Return (x, y) of the center of cell containing provided text 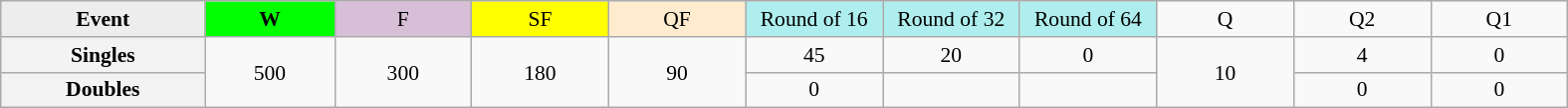
Q1 (1499, 19)
QF (677, 19)
W (270, 19)
20 (951, 55)
500 (270, 72)
90 (677, 72)
Round of 32 (951, 19)
F (403, 19)
4 (1362, 55)
45 (814, 55)
Round of 16 (814, 19)
180 (541, 72)
Doubles (104, 90)
10 (1226, 72)
SF (541, 19)
Singles (104, 55)
Event (104, 19)
Q2 (1362, 19)
Round of 64 (1088, 19)
Q (1226, 19)
300 (403, 72)
